Locate the cell with the specified text and output its (X, Y) center coordinate. 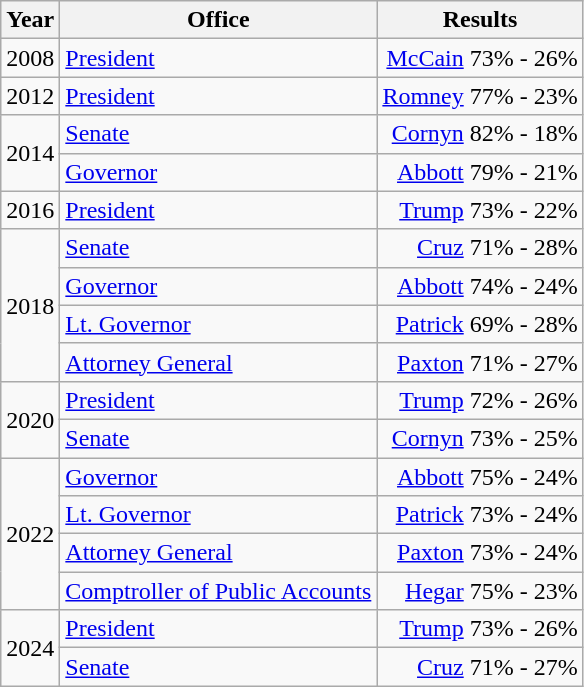
Abbott 79% - 21% (480, 172)
Hegar 75% - 23% (480, 591)
Trump 72% - 26% (480, 400)
2024 (30, 648)
Trump 73% - 26% (480, 629)
Romney 77% - 23% (480, 96)
Trump 73% - 22% (480, 210)
2014 (30, 153)
2012 (30, 96)
2018 (30, 305)
Abbott 74% - 24% (480, 286)
Results (480, 20)
Patrick 69% - 28% (480, 324)
2022 (30, 534)
McCain 73% - 26% (480, 58)
Office (218, 20)
2016 (30, 210)
Paxton 71% - 27% (480, 362)
2020 (30, 419)
Cruz 71% - 28% (480, 248)
Abbott 75% - 24% (480, 477)
2008 (30, 58)
Paxton 73% - 24% (480, 553)
Cornyn 73% - 25% (480, 438)
Year (30, 20)
Cornyn 82% - 18% (480, 134)
Patrick 73% - 24% (480, 515)
Comptroller of Public Accounts (218, 591)
Cruz 71% - 27% (480, 667)
